Return the [x, y] coordinate for the center point of the cell that contains the specified text.  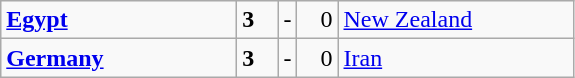
Germany [119, 58]
Iran [456, 58]
New Zealand [456, 20]
Egypt [119, 20]
